Locate the cell with the specified text and output its (x, y) center coordinate. 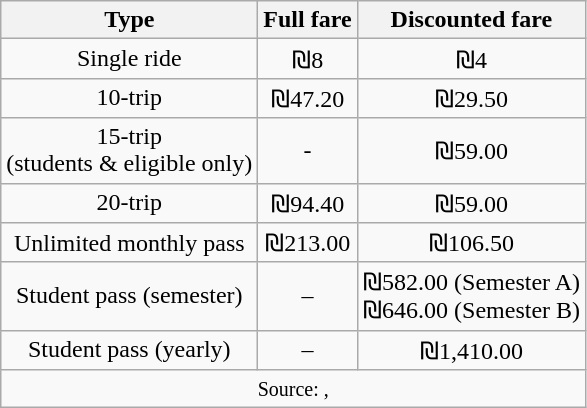
₪8 (308, 59)
₪1,410.00 (472, 350)
- (308, 150)
Discounted fare (472, 20)
10-trip (130, 98)
Source: , (294, 389)
₪106.50 (472, 243)
₪582.00 (Semester A)₪646.00 (Semester B) (472, 296)
Type (130, 20)
Full fare (308, 20)
₪94.40 (308, 203)
Student pass (semester) (130, 296)
Student pass (yearly) (130, 350)
15-trip(students & eligible only) (130, 150)
₪4 (472, 59)
₪213.00 (308, 243)
Single ride (130, 59)
Unlimited monthly pass (130, 243)
₪47.20 (308, 98)
20-trip (130, 203)
₪29.50 (472, 98)
